Determine the (x, y) coordinate at the center of the cell enclosing the given text.  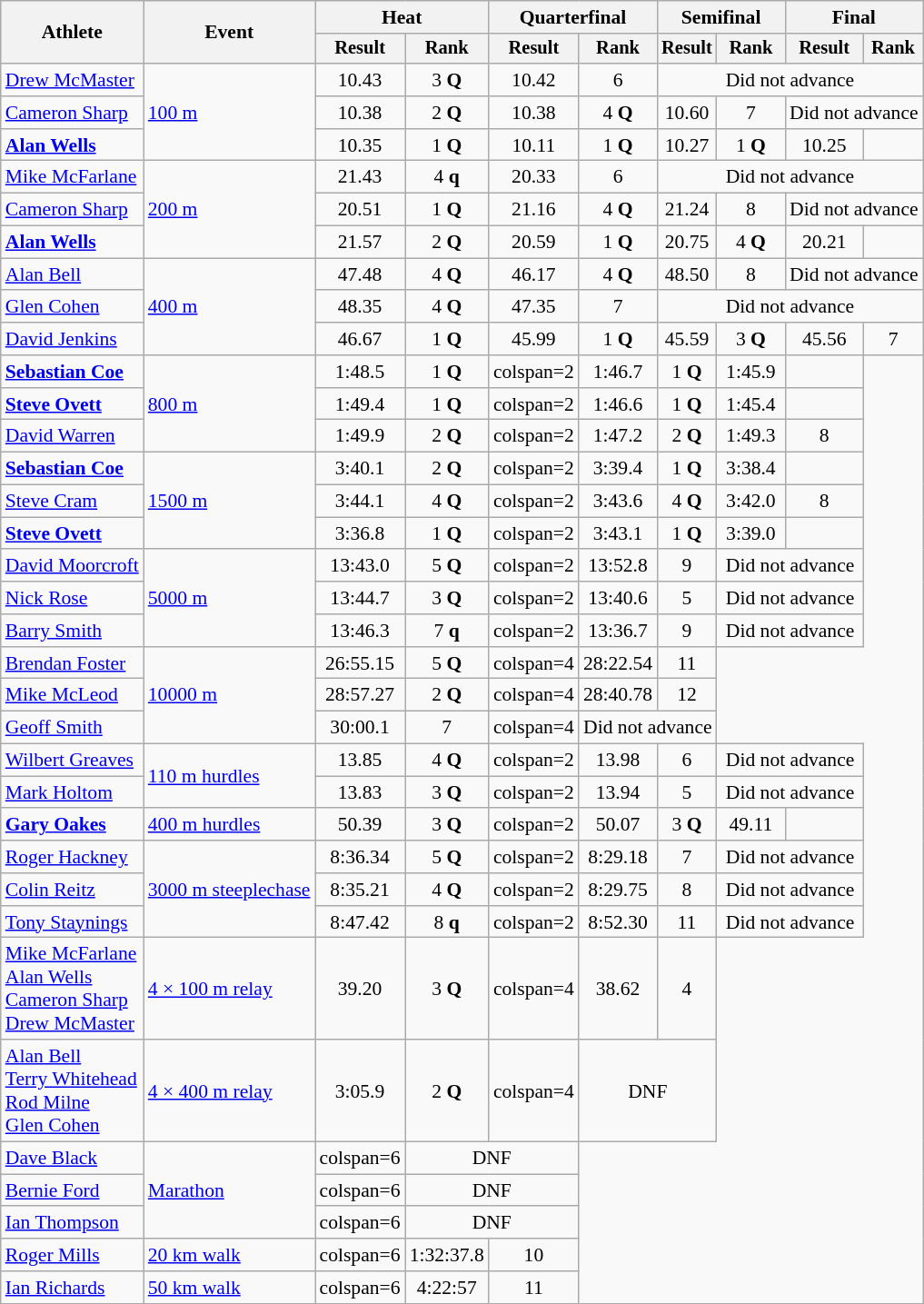
10.25 (824, 145)
3:43.1 (618, 533)
Roger Hackney (73, 857)
13:43.0 (360, 566)
Nick Rose (73, 598)
Athlete (73, 33)
10.60 (687, 113)
Steve Cram (73, 502)
10.42 (534, 80)
100 m (229, 113)
Marathon (229, 1190)
8:35.21 (360, 890)
3:39.4 (618, 469)
David Warren (73, 436)
Mark Holtom (73, 792)
3:38.4 (750, 469)
Bernie Ford (73, 1190)
400 m hurdles (229, 825)
21.57 (360, 243)
50.39 (360, 825)
21.24 (687, 210)
13.85 (360, 761)
1:46.7 (618, 372)
45.59 (687, 339)
46.17 (534, 274)
4 × 100 m relay (229, 989)
3:40.1 (360, 469)
1500 m (229, 502)
8 q (447, 922)
110 m hurdles (229, 776)
48.35 (360, 307)
45.99 (534, 339)
800 m (229, 403)
Colin Reitz (73, 890)
13.98 (618, 761)
8:36.34 (360, 857)
48.50 (687, 274)
8:47.42 (360, 922)
Barry Smith (73, 631)
3:36.8 (360, 533)
49.11 (750, 825)
1:47.2 (618, 436)
Wilbert Greaves (73, 761)
13:52.8 (618, 566)
13:36.7 (618, 631)
3:05.9 (360, 1090)
10.27 (687, 145)
Brendan Foster (73, 663)
David Jenkins (73, 339)
3:42.0 (750, 502)
3:39.0 (750, 533)
Glen Cohen (73, 307)
Quarterfinal (572, 17)
Roger Mills (73, 1255)
20.33 (534, 177)
46.67 (360, 339)
1:46.6 (618, 404)
Drew McMaster (73, 80)
3:44.1 (360, 502)
Mike McLeod (73, 695)
20.75 (687, 243)
39.20 (360, 989)
13:46.3 (360, 631)
Alan BellTerry WhiteheadRod MilneGlen Cohen (73, 1090)
Ian Thompson (73, 1223)
28:22.54 (618, 663)
13.94 (618, 792)
7 q (447, 631)
Mike McFarlaneAlan WellsCameron SharpDrew McMaster (73, 989)
38.62 (618, 989)
50.07 (618, 825)
Dave Black (73, 1159)
Ian Richards (73, 1288)
20 km walk (229, 1255)
47.48 (360, 274)
13:40.6 (618, 598)
13.83 (360, 792)
5000 m (229, 598)
1:49.9 (360, 436)
8:29.75 (618, 890)
4:22:57 (447, 1288)
Gary Oakes (73, 825)
Geoff Smith (73, 728)
3000 m steeplechase (229, 889)
1:45.9 (750, 372)
10000 m (229, 696)
47.35 (534, 307)
45.56 (824, 339)
20.21 (824, 243)
10 (534, 1255)
David Moorcroft (73, 566)
13:44.7 (360, 598)
4 × 400 m relay (229, 1090)
28:40.78 (618, 695)
10.35 (360, 145)
1:32:37.8 (447, 1255)
Mike McFarlane (73, 177)
1:49.3 (750, 436)
50 km walk (229, 1288)
10.43 (360, 80)
3:43.6 (618, 502)
200 m (229, 209)
4 q (447, 177)
10.11 (534, 145)
1:49.4 (360, 404)
1:48.5 (360, 372)
20.51 (360, 210)
Alan Bell (73, 274)
Tony Staynings (73, 922)
Final (854, 17)
30:00.1 (360, 728)
21.43 (360, 177)
1:45.4 (750, 404)
Semifinal (721, 17)
Heat (402, 17)
Event (229, 33)
400 m (229, 307)
26:55.15 (360, 663)
21.16 (534, 210)
8:29.18 (618, 857)
12 (687, 695)
28:57.27 (360, 695)
20.59 (534, 243)
4 (687, 989)
8:52.30 (618, 922)
